Identify which cell holds the provided text, then report its (X, Y) central coordinate. 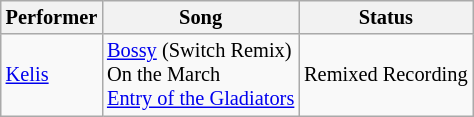
Song (200, 17)
Performer (52, 17)
Remixed Recording (386, 75)
Bossy (Switch Remix) On the March Entry of the Gladiators (200, 75)
Kelis (52, 75)
Status (386, 17)
